Extract the (x, y) coordinate from the center of the cell holding the provided text.  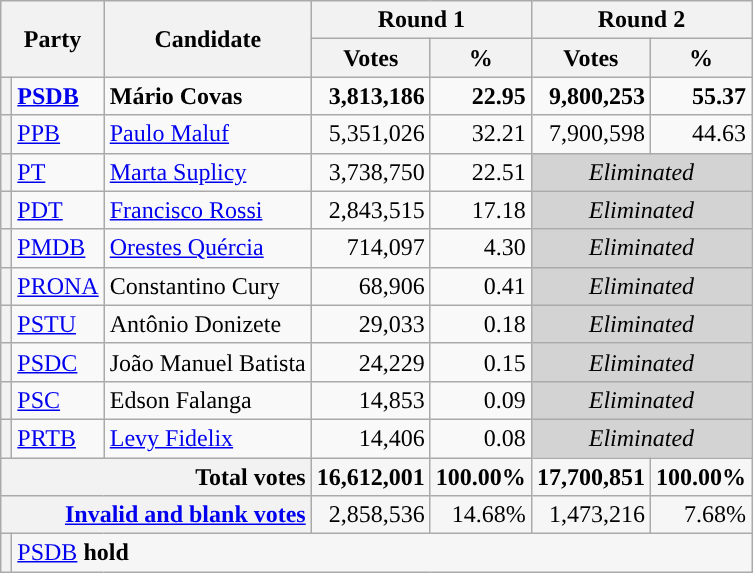
Marta Suplicy (208, 172)
0.09 (480, 400)
PPB (58, 134)
29,033 (370, 324)
0.08 (480, 438)
Francisco Rossi (208, 210)
0.41 (480, 286)
PSDB (58, 96)
PT (58, 172)
PRTB (58, 438)
Paulo Maluf (208, 134)
17,700,851 (590, 477)
9,800,253 (590, 96)
PSDB hold (382, 553)
7.68% (700, 515)
24,229 (370, 362)
0.18 (480, 324)
Round 1 (421, 20)
Levy Fidelix (208, 438)
Round 2 (641, 20)
Mário Covas (208, 96)
17.18 (480, 210)
0.15 (480, 362)
Total votes (156, 477)
PDT (58, 210)
Edson Falanga (208, 400)
1,473,216 (590, 515)
Candidate (208, 39)
3,738,750 (370, 172)
Constantino Cury (208, 286)
68,906 (370, 286)
16,612,001 (370, 477)
3,813,186 (370, 96)
22.51 (480, 172)
PRONA (58, 286)
22.95 (480, 96)
32.21 (480, 134)
14,853 (370, 400)
João Manuel Batista (208, 362)
Invalid and blank votes (156, 515)
55.37 (700, 96)
2,843,515 (370, 210)
4.30 (480, 248)
PSC (58, 400)
Party (52, 39)
Orestes Quércia (208, 248)
Antônio Donizete (208, 324)
5,351,026 (370, 134)
PSDC (58, 362)
PSTU (58, 324)
14,406 (370, 438)
14.68% (480, 515)
PMDB (58, 248)
7,900,598 (590, 134)
714,097 (370, 248)
44.63 (700, 134)
2,858,536 (370, 515)
